Search for the cell housing the specified text and yield its [x, y] center coordinate. 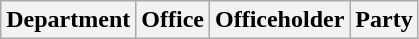
Office [173, 20]
Department [68, 20]
Officeholder [279, 20]
Party [384, 20]
